Identify which cell holds the provided text, then report its [x, y] central coordinate. 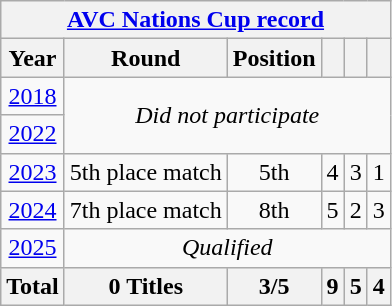
2022 [33, 134]
8th [274, 210]
5th [274, 172]
Round [146, 58]
5th place match [146, 172]
Year [33, 58]
1 [378, 172]
2 [356, 210]
0 Titles [146, 286]
7th place match [146, 210]
AVC Nations Cup record [196, 20]
Did not participate [227, 115]
Position [274, 58]
2024 [33, 210]
Qualified [227, 248]
3/5 [274, 286]
2023 [33, 172]
2025 [33, 248]
2018 [33, 96]
9 [332, 286]
Total [33, 286]
